Pinpoint the cell where the given text exists, returning its [X, Y] midpoint coordinate. 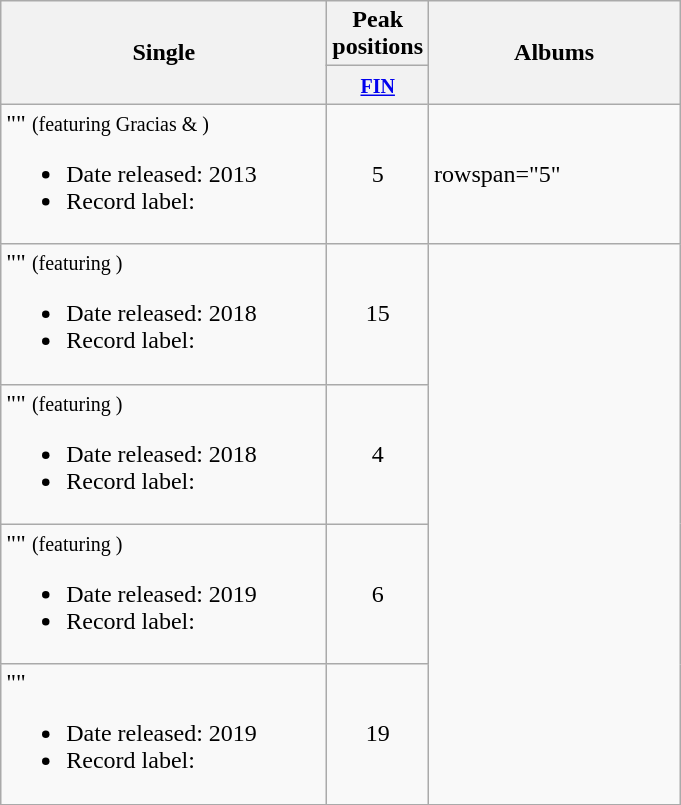
19 [378, 734]
"" (featuring Gracias & )Date released: 2013Record label: [164, 174]
""Date released: 2019Record label: [164, 734]
Albums [554, 52]
5 [378, 174]
Peak positions [378, 34]
rowspan="5" [554, 174]
"" (featuring )Date released: 2019Record label: [164, 594]
4 [378, 454]
6 [378, 594]
15 [378, 314]
FIN [378, 85]
Single [164, 52]
